Return the [X, Y] coordinate for the center point of the cell that contains the specified text.  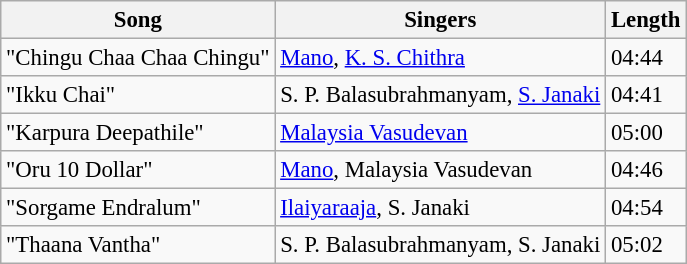
"Ikku Chai" [138, 95]
"Oru 10 Dollar" [138, 170]
04:46 [646, 170]
"Sorgame Endralum" [138, 208]
Mano, Malaysia Vasudevan [440, 170]
"Karpura Deepathile" [138, 133]
"Chingu Chaa Chaa Chingu" [138, 58]
Ilaiyaraaja, S. Janaki [440, 208]
05:00 [646, 133]
04:54 [646, 208]
04:41 [646, 95]
05:02 [646, 245]
Singers [440, 20]
Song [138, 20]
Malaysia Vasudevan [440, 133]
Mano, K. S. Chithra [440, 58]
"Thaana Vantha" [138, 245]
Length [646, 20]
04:44 [646, 58]
